Pinpoint the cell where the given text exists, returning its [x, y] midpoint coordinate. 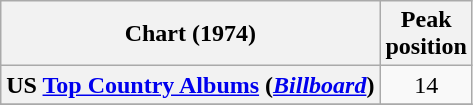
US Top Country Albums (Billboard) [190, 85]
14 [426, 85]
Peakposition [426, 34]
Chart (1974) [190, 34]
